Detect which cell encompasses the target text, then output its (x, y) center coordinate. 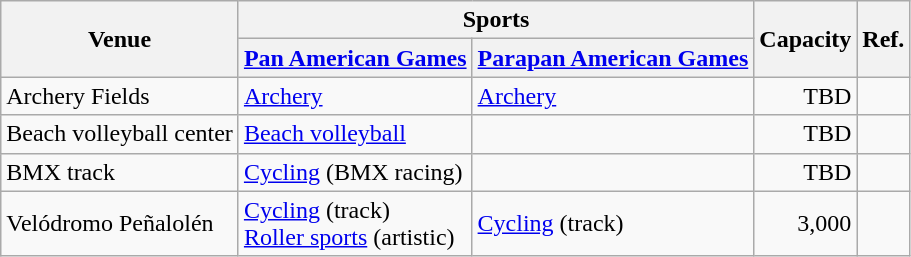
Cycling (track)Roller sports (artistic) (355, 224)
Capacity (806, 39)
Venue (120, 39)
Beach volleyball center (120, 134)
Cycling (track) (613, 224)
3,000 (806, 224)
BMX track (120, 172)
Parapan American Games (613, 58)
Ref. (884, 39)
Beach volleyball (355, 134)
Sports (496, 20)
Archery Fields (120, 96)
Cycling (BMX racing) (355, 172)
Velódromo Peñalolén (120, 224)
Pan American Games (355, 58)
